Identify which cell holds the provided text, then report its [X, Y] central coordinate. 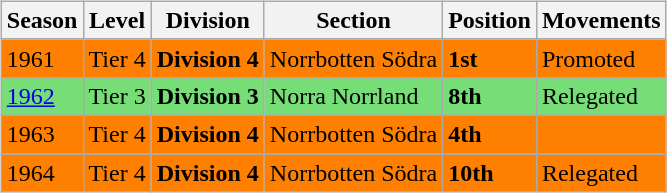
Norra Norrland [353, 96]
Movements [601, 20]
1961 [42, 58]
4th [490, 134]
Tier 3 [117, 96]
Level [117, 20]
Position [490, 20]
1963 [42, 134]
10th [490, 173]
1962 [42, 96]
Section [353, 20]
1st [490, 58]
Division [208, 20]
Promoted [601, 58]
Season [42, 20]
8th [490, 96]
1964 [42, 173]
Division 3 [208, 96]
